Detect which cell encompasses the target text, then output its [x, y] center coordinate. 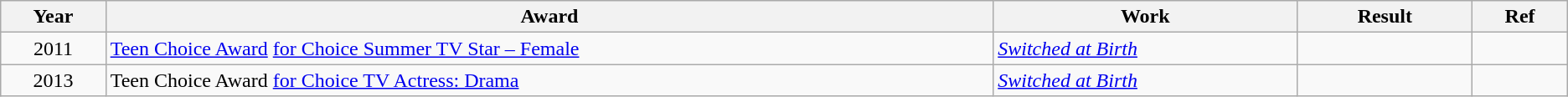
2013 [54, 80]
Ref [1519, 17]
Work [1146, 17]
Year [54, 17]
Award [549, 17]
Teen Choice Award for Choice Summer TV Star – Female [549, 48]
Result [1385, 17]
2011 [54, 48]
Teen Choice Award for Choice TV Actress: Drama [549, 80]
